Determine the [x, y] coordinate at the center of the cell enclosing the given text.  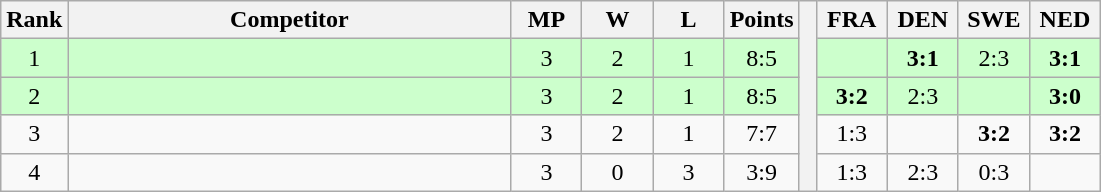
Rank [34, 20]
Competitor [290, 20]
FRA [852, 20]
4 [34, 172]
0:3 [994, 172]
SWE [994, 20]
3:0 [1064, 96]
Points [762, 20]
3:9 [762, 172]
W [618, 20]
7:7 [762, 134]
MP [546, 20]
NED [1064, 20]
L [688, 20]
DEN [922, 20]
0 [618, 172]
